Locate the cell with the specified text and output its [X, Y] center coordinate. 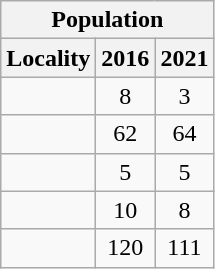
2016 [126, 58]
Population [108, 20]
3 [184, 96]
2021 [184, 58]
64 [184, 134]
Locality [48, 58]
111 [184, 248]
62 [126, 134]
120 [126, 248]
10 [126, 210]
